Provide the [x, y] coordinate of the cell's center where the given text is located.  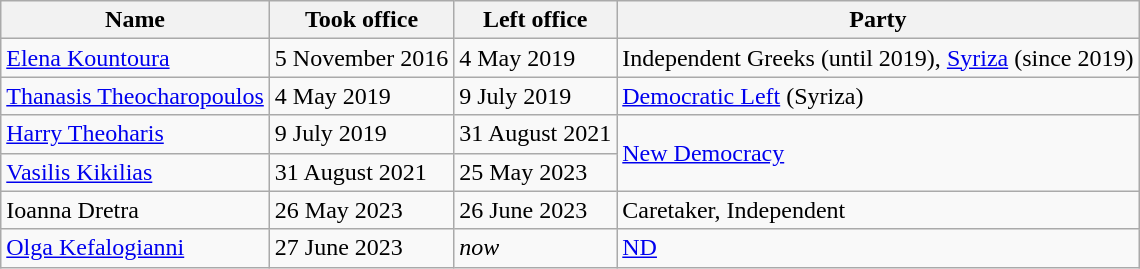
26 June 2023 [536, 210]
25 May 2023 [536, 172]
Caretaker, Independent [878, 210]
Democratic Left (Syriza) [878, 96]
Vasilis Kikilias [136, 172]
27 June 2023 [361, 248]
Left office [536, 20]
now [536, 248]
ND [878, 248]
Party [878, 20]
Thanasis Theocharopoulos [136, 96]
26 May 2023 [361, 210]
Olga Kefalogianni [136, 248]
Name [136, 20]
Independent Greeks (until 2019), Syriza (since 2019) [878, 58]
Ioanna Dretra [136, 210]
Took office [361, 20]
Elena Kountoura [136, 58]
New Democracy [878, 153]
Harry Theoharis [136, 134]
5 November 2016 [361, 58]
